Detect which cell encompasses the target text, then output its (X, Y) center coordinate. 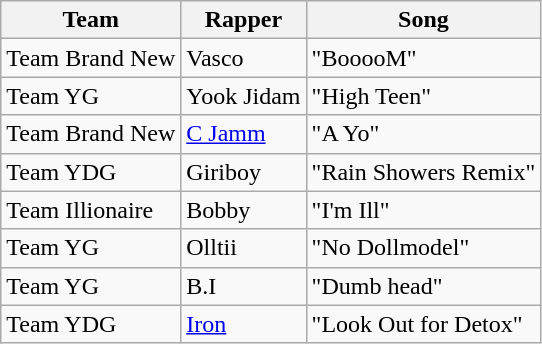
"BooooM" (424, 58)
C Jamm (244, 134)
Vasco (244, 58)
"Rain Showers Remix" (424, 172)
"Dumb head" (424, 286)
"A Yo" (424, 134)
Bobby (244, 210)
"I'm Ill" (424, 210)
Team Illionaire (91, 210)
Yook Jidam (244, 96)
Song (424, 20)
"Look Out for Detox" (424, 324)
Team (91, 20)
B.I (244, 286)
Iron (244, 324)
Giriboy (244, 172)
Olltii (244, 248)
Rapper (244, 20)
"High Teen" (424, 96)
"No Dollmodel" (424, 248)
